For the text-containing cell, return its midpoint in (x, y) coordinate format. 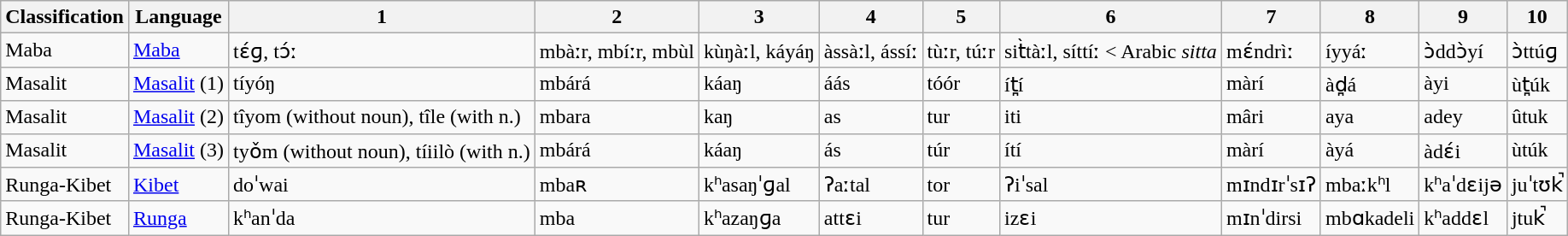
ʔiˈsal (1110, 185)
kʰaddɛl (1464, 218)
ɔ̀ttúɡ (1537, 50)
mbàːr, mbíːr, mbùl (617, 50)
6 (1110, 17)
mâri (1271, 117)
kʰasaŋˈɡal (758, 185)
iti (1110, 117)
Language (178, 17)
3 (758, 17)
jtuk̚ (1537, 218)
mbara (617, 117)
Classification (65, 17)
as (871, 117)
ɔ̀ddɔ̀yí (1464, 50)
tîyom (without noun), tîle (with n.) (383, 117)
ûtuk (1537, 117)
ít̪í (1110, 84)
5 (961, 17)
9 (1464, 17)
ùt̪úk (1537, 84)
tɛ́ɡ, tɔ́ː (383, 50)
tor (961, 185)
mɪnˈdirsi (1271, 218)
sit̀tàːl, síttíː < Arabic sitta (1110, 50)
àyi (1464, 84)
adey (1464, 117)
Masalit (3) (178, 150)
àssàːl, ássíː (871, 50)
kʰazaŋɡa (758, 218)
7 (1271, 17)
Masalit (2) (178, 117)
10 (1537, 17)
áás (871, 84)
Runga (178, 218)
kʰanˈda (383, 218)
2 (617, 17)
Masalit (1) (178, 84)
Kibet (178, 185)
àyá (1370, 150)
ùtúk (1537, 150)
àd̪á (1370, 84)
mbɑkadeli (1370, 218)
tùːr, túːr (961, 50)
íyyáː (1370, 50)
ʔaːtal (871, 185)
àdɛ́i (1464, 150)
kʰaˈdɛijə (1464, 185)
8 (1370, 17)
mbaʀ (617, 185)
aya (1370, 117)
túr (961, 150)
tóór (961, 84)
tíyóŋ (383, 84)
mbaːkʰl (1370, 185)
ás (871, 150)
tyǒm (without noun), tíiilò (with n.) (383, 150)
1 (383, 17)
kaŋ (758, 117)
izɛi (1110, 218)
mɪndɪrˈsɪʔ (1271, 185)
4 (871, 17)
juˈtʊk̚ (1537, 185)
doˈwai (383, 185)
attɛi (871, 218)
ítí (1110, 150)
kùŋàːl, káyáŋ (758, 50)
mɛ́ndrìː (1271, 50)
mba (617, 218)
